Return (x, y) of the center of cell containing provided text 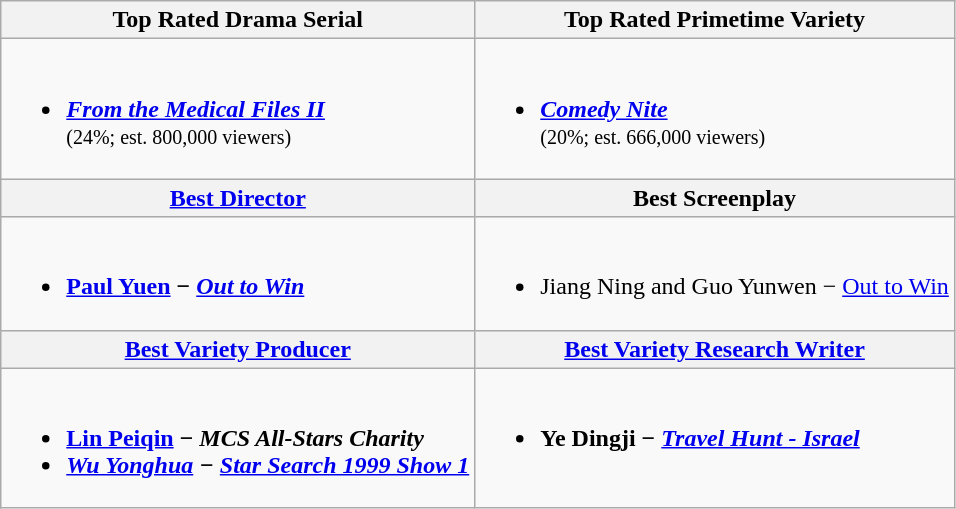
Paul Yuen − Out to Win (238, 274)
Jiang Ning and Guo Yunwen − Out to Win (715, 274)
Comedy Nite(20%; est. 666,000 viewers) (715, 109)
Best Variety Producer (238, 349)
Top Rated Primetime Variety (715, 20)
Ye Dingji − Travel Hunt - Israel (715, 438)
From the Medical Files II(24%; est. 800,000 viewers) (238, 109)
Top Rated Drama Serial (238, 20)
Best Screenplay (715, 198)
Best Director (238, 198)
Lin Peiqin − MCS All-Stars CharityWu Yonghua − Star Search 1999 Show 1 (238, 438)
Best Variety Research Writer (715, 349)
